For the text-containing cell, return its midpoint in [x, y] coordinate format. 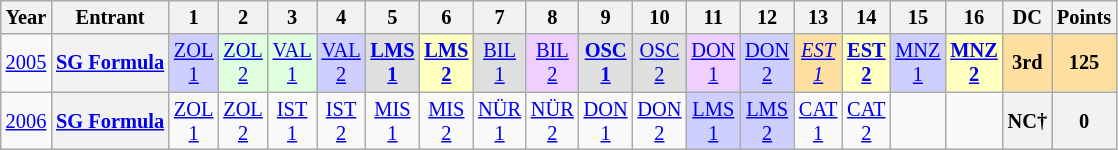
VAL2 [342, 63]
5 [393, 17]
MNZ1 [918, 63]
NÜR2 [552, 121]
16 [974, 17]
2005 [26, 63]
IST1 [292, 121]
OSC1 [606, 63]
15 [918, 17]
14 [866, 17]
6 [446, 17]
NÜR1 [500, 121]
Points [1084, 17]
CAT1 [818, 121]
EST2 [866, 63]
IST2 [342, 121]
CAT2 [866, 121]
VAL1 [292, 63]
1 [194, 17]
MIS2 [446, 121]
11 [713, 17]
DC [1028, 17]
NC† [1028, 121]
MNZ2 [974, 63]
12 [767, 17]
Entrant [110, 17]
3 [292, 17]
2006 [26, 121]
3rd [1028, 63]
4 [342, 17]
EST1 [818, 63]
13 [818, 17]
BIL1 [500, 63]
MIS1 [393, 121]
Year [26, 17]
10 [660, 17]
OSC2 [660, 63]
7 [500, 17]
8 [552, 17]
125 [1084, 63]
9 [606, 17]
0 [1084, 121]
BIL2 [552, 63]
2 [242, 17]
